Return [x, y] of the center of cell containing provided text 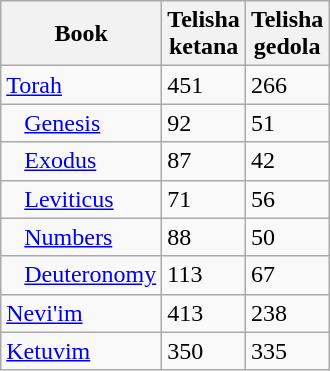
451 [204, 85]
Numbers [82, 237]
266 [287, 85]
Deuteronomy [82, 275]
42 [287, 161]
238 [287, 313]
413 [204, 313]
Leviticus [82, 199]
Nevi'im [82, 313]
113 [204, 275]
350 [204, 351]
50 [287, 237]
71 [204, 199]
Exodus [82, 161]
Torah [82, 85]
56 [287, 199]
Telishaketana [204, 34]
Book [82, 34]
Ketuvim [82, 351]
87 [204, 161]
Genesis [82, 123]
51 [287, 123]
Telishagedola [287, 34]
67 [287, 275]
88 [204, 237]
92 [204, 123]
335 [287, 351]
